Search for the cell housing the specified text and yield its [X, Y] center coordinate. 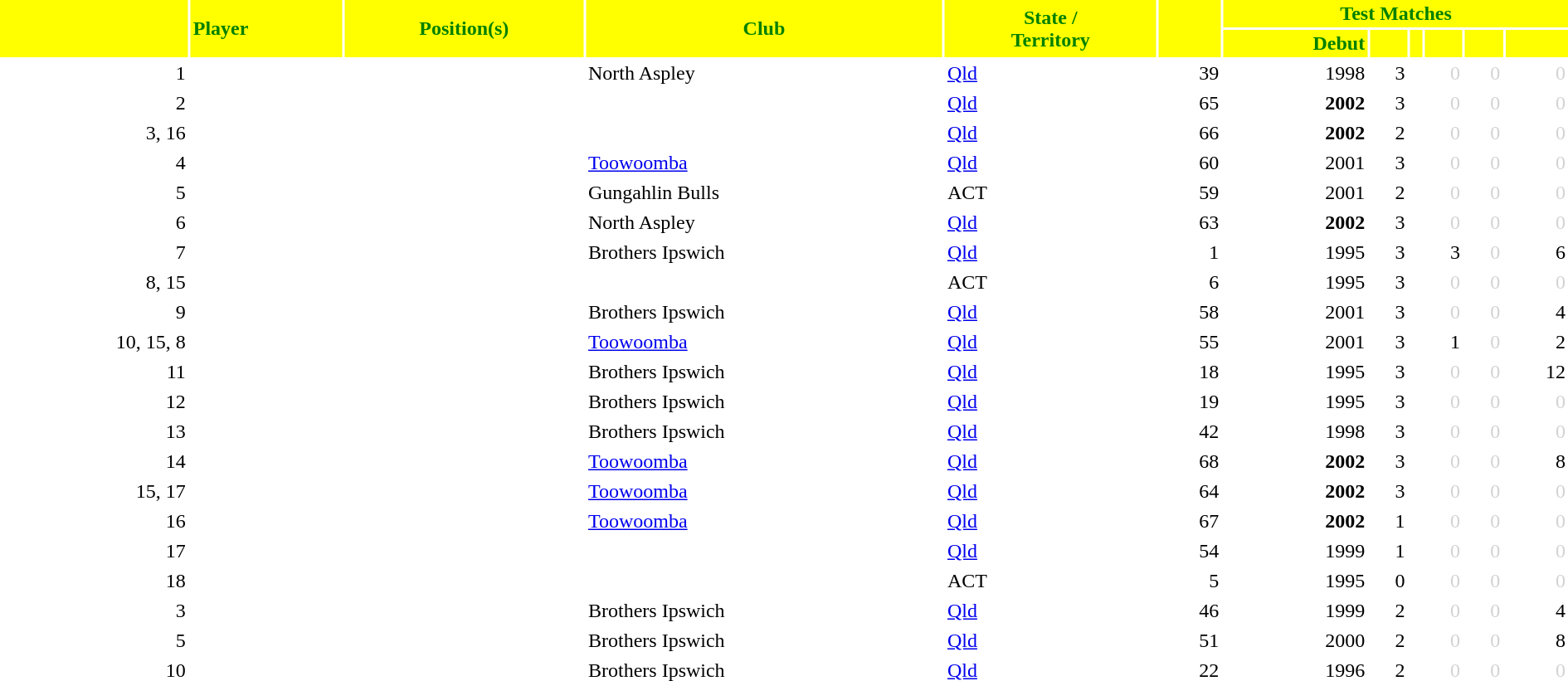
Debut [1296, 43]
19 [1191, 401]
55 [1191, 342]
Test Matches [1395, 13]
13 [95, 431]
65 [1191, 103]
10, 15, 8 [95, 342]
Gungahlin Bulls [764, 192]
58 [1191, 312]
64 [1191, 491]
17 [95, 551]
60 [1191, 163]
39 [1191, 73]
9 [95, 312]
42 [1191, 431]
54 [1191, 551]
51 [1191, 640]
68 [1191, 461]
8, 15 [95, 282]
2000 [1296, 640]
3, 16 [95, 133]
46 [1191, 610]
Position(s) [465, 28]
16 [95, 521]
59 [1191, 192]
63 [1191, 222]
7 [95, 252]
Player [267, 28]
14 [95, 461]
Club [764, 28]
67 [1191, 521]
15, 17 [95, 491]
State / Territory [1050, 28]
66 [1191, 133]
11 [95, 372]
